Return (x, y) of the center of cell containing provided text 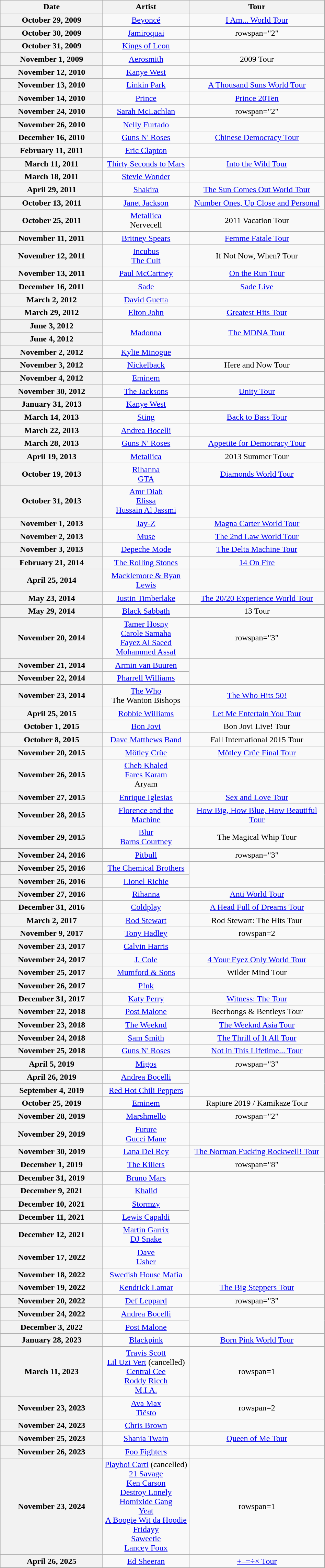
Playboi Carti (cancelled)21 SavageKen CarsonDestroy LonelyHomixide GangYeatA Boogie Wit da HoodieFridayySaweetieLancey Foux (146, 1507)
November 3, 2012 (51, 365)
Elton John (146, 313)
November 24, 2023 (51, 1426)
March 11, 2023 (51, 1371)
Sting (146, 417)
Tamer HosnyCarole SamahaFayez Al SaeedMohammed Assaf (146, 638)
Sarah McLachlan (146, 111)
November 24, 2018 (51, 1038)
November 28, 2019 (51, 1116)
Aerosmith (146, 59)
March 14, 2013 (51, 417)
October 25, 2011 (51, 220)
Katy Perry (146, 999)
Queen of Me Tour (257, 1439)
November 4, 2012 (51, 378)
MetallicaNervecell (146, 220)
Dave Matthews Band (146, 740)
Tour (257, 7)
Khalid (146, 1191)
Sam Smith (146, 1038)
October 19, 2013 (51, 474)
Enrique Iglesias (146, 797)
Ed Sheeran (146, 1561)
The 2nd Law World Tour (257, 536)
November 25, 2023 (51, 1439)
February 21, 2014 (51, 562)
The 20/20 Experience World Tour (257, 598)
December 16, 2011 (51, 287)
November 30, 2012 (51, 391)
Beyoncé (146, 20)
June 4, 2012 (51, 339)
David Guetta (146, 300)
Kylie Minogue (146, 352)
November 12, 2011 (51, 256)
November 23, 2023 (51, 1408)
Paul McCartney (146, 274)
Number Ones, Up Close and Personal (257, 203)
Muse (146, 536)
Kendrick Lamar (146, 1288)
RihannaGTA (146, 474)
November 28, 2015 (51, 815)
Bruno Mars (146, 1178)
November 24, 2010 (51, 111)
Pharrell Williams (146, 678)
November 20, 2022 (51, 1301)
IncubusThe Cult (146, 256)
May 23, 2014 (51, 598)
FutureGucci Mane (146, 1134)
The Big Steppers Tour (257, 1288)
13 Tour (257, 611)
December 11, 2021 (51, 1217)
Swedish House Mafia (146, 1275)
+–=÷× Tour (257, 1561)
Stormzy (146, 1204)
The Sun Comes Out World Tour (257, 190)
Magna Carter World Tour (257, 523)
November 26, 2023 (51, 1452)
2013 Summer Tour (257, 456)
Rihanna (146, 894)
December 31, 2019 (51, 1178)
Janet Jackson (146, 203)
April 26, 2019 (51, 1077)
The Weeknd Asia Tour (257, 1025)
March 29, 2012 (51, 313)
Martin GarrixDJ Snake (146, 1235)
Migos (146, 1064)
November 17, 2022 (51, 1257)
November 3, 2013 (51, 549)
March 22, 2013 (51, 430)
Amr DiabElissaHussain Al Jassmi (146, 501)
December 31, 2016 (51, 907)
Travis ScottLil Uzi Vert (cancelled)Central CeeRoddy RicchM.I.A. (146, 1371)
October 31, 2009 (51, 46)
Nelly Furtado (146, 124)
Armin van Buuren (146, 665)
Shania Twain (146, 1439)
Rapture 2019 / Kamikaze Tour (257, 1103)
Jamiroquai (146, 33)
Femme Fatale Tour (257, 238)
Let Me Entertain You Tour (257, 713)
The Weeknd (146, 1025)
Depeche Mode (146, 549)
November 20, 2015 (51, 753)
Prince (146, 98)
Date (51, 7)
October 13, 2011 (51, 203)
November 9, 2017 (51, 933)
April 5, 2019 (51, 1064)
November 20, 2014 (51, 638)
March 28, 2013 (51, 443)
November 26, 2017 (51, 986)
Britney Spears (146, 238)
Macklemore & Ryan Lewis (146, 580)
The Jacksons (146, 391)
March 2, 2017 (51, 920)
November 29, 2019 (51, 1134)
If Not Now, When? Tour (257, 256)
Tony Hadley (146, 933)
Fall International 2015 Tour (257, 740)
November 26, 2015 (51, 775)
Chris Brown (146, 1426)
Beerbongs & Bentleys Tour (257, 1012)
Chinese Democracy Tour (257, 137)
December 1, 2019 (51, 1165)
Shakira (146, 190)
Black Sabbath (146, 611)
A Head Full of Dreams Tour (257, 907)
Mötley Crüe Final Tour (257, 753)
December 3, 2022 (51, 1327)
2009 Tour (257, 59)
November 1, 2013 (51, 523)
The Magical Whip Tour (257, 837)
Madonna (146, 332)
November 27, 2016 (51, 894)
Lewis Capaldi (146, 1217)
The Delta Machine Tour (257, 549)
Florence and the Machine (146, 815)
Coldplay (146, 907)
Sade Live (257, 287)
2011 Vacation Tour (257, 220)
May 29, 2014 (51, 611)
November 1, 2009 (51, 59)
Into the Wild Tour (257, 164)
November 23, 2014 (51, 696)
December 31, 2017 (51, 999)
Rod Stewart (146, 920)
November 22, 2018 (51, 1012)
J. Cole (146, 960)
Metallica (146, 456)
November 26, 2010 (51, 124)
Mumford & Sons (146, 973)
Lana Del Rey (146, 1152)
Born Pink World Tour (257, 1340)
Witness: The Tour (257, 999)
October 31, 2013 (51, 501)
November 13, 2011 (51, 274)
Wilder Mind Tour (257, 973)
November 23, 2017 (51, 946)
The Thrill of It All Tour (257, 1038)
Foo Fighters (146, 1452)
Rod Stewart: The Hits Tour (257, 920)
October 30, 2009 (51, 33)
November 23, 2024 (51, 1507)
November 25, 2016 (51, 868)
April 29, 2011 (51, 190)
November 26, 2016 (51, 881)
Mötley Crüe (146, 753)
The Norman Fucking Rockwell! Tour (257, 1152)
October 25, 2019 (51, 1103)
Back to Bass Tour (257, 417)
October 29, 2009 (51, 20)
Greatest Hits Tour (257, 313)
October 1, 2015 (51, 727)
4 Your Eyez Only World Tour (257, 960)
February 11, 2011 (51, 150)
The MDNA Tour (257, 332)
Marshmello (146, 1116)
November 24, 2016 (51, 855)
On the Run Tour (257, 274)
Prince 20Ten (257, 98)
November 13, 2010 (51, 85)
November 11, 2011 (51, 238)
Def Leppard (146, 1301)
P!nk (146, 986)
Unity Tour (257, 391)
December 16, 2010 (51, 137)
Sex and Love Tour (257, 797)
Appetite for Democracy Tour (257, 443)
Kings of Leon (146, 46)
Robbie Williams (146, 713)
A Thousand Suns World Tour (257, 85)
April 19, 2013 (51, 456)
The Rolling Stones (146, 562)
April 25, 2015 (51, 713)
March 18, 2011 (51, 177)
January 28, 2023 (51, 1340)
November 29, 2015 (51, 837)
December 12, 2021 (51, 1235)
Thirty Seconds to Mars (146, 164)
Nickelback (146, 365)
Eric Clapton (146, 150)
Linkin Park (146, 85)
November 24, 2017 (51, 960)
Artist (146, 7)
November 18, 2022 (51, 1275)
rowspan="8" (257, 1165)
14 On Fire (257, 562)
Ava MaxTiësto (146, 1408)
March 11, 2011 (51, 164)
November 21, 2014 (51, 665)
Here and Now Tour (257, 365)
December 10, 2021 (51, 1204)
November 2, 2012 (51, 352)
BlurBarns Courtney (146, 837)
Pitbull (146, 855)
October 8, 2015 (51, 740)
March 2, 2012 (51, 300)
Bon Jovi Live! Tour (257, 727)
Blackpink (146, 1340)
December 9, 2021 (51, 1191)
November 2, 2013 (51, 536)
November 14, 2010 (51, 98)
Stevie Wonder (146, 177)
November 12, 2010 (51, 72)
January 31, 2013 (51, 404)
November 24, 2022 (51, 1314)
The Killers (146, 1165)
Bon Jovi (146, 727)
Red Hot Chili Peppers (146, 1090)
Not in This Lifetime... Tour (257, 1051)
Cheb KhaledFares KaramAryam (146, 775)
Calvin Harris (146, 946)
November 27, 2015 (51, 797)
The Chemical Brothers (146, 868)
How Big, How Blue, How Beautiful Tour (257, 815)
The Who Hits 50! (257, 696)
June 3, 2012 (51, 326)
November 22, 2014 (51, 678)
DaveUsher (146, 1257)
Diamonds World Tour (257, 474)
Justin Timberlake (146, 598)
November 25, 2017 (51, 973)
Sade (146, 287)
April 25, 2014 (51, 580)
I Am... World Tour (257, 20)
November 25, 2018 (51, 1051)
Lionel Richie (146, 881)
April 26, 2025 (51, 1561)
Jay-Z (146, 523)
The WhoThe Wanton Bishops (146, 696)
November 30, 2019 (51, 1152)
November 23, 2018 (51, 1025)
Anti World Tour (257, 894)
November 19, 2022 (51, 1288)
September 4, 2019 (51, 1090)
